Scan for the cell matching the given text and deliver its [x, y] coordinate at center. 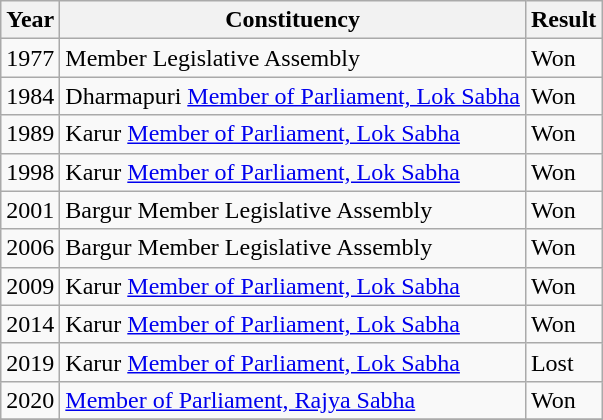
Member Legislative Assembly [293, 58]
Lost [563, 362]
Result [563, 20]
Constituency [293, 20]
Member of Parliament, Rajya Sabha [293, 400]
2006 [30, 248]
2009 [30, 286]
1998 [30, 172]
1989 [30, 134]
2020 [30, 400]
2019 [30, 362]
2014 [30, 324]
2001 [30, 210]
1984 [30, 96]
Dharmapuri Member of Parliament, Lok Sabha [293, 96]
1977 [30, 58]
Year [30, 20]
